For the text-containing cell, return its midpoint in [X, Y] coordinate format. 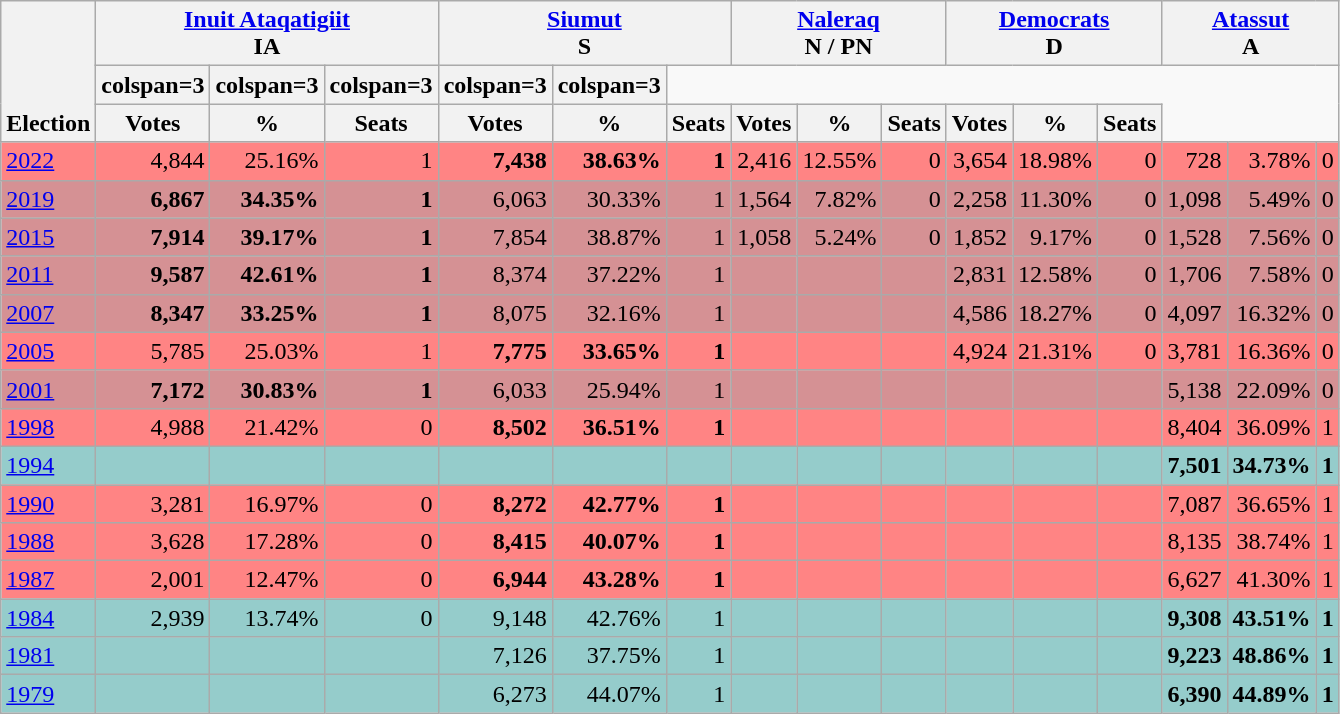
7.58% [1272, 275]
5,785 [153, 351]
7,854 [495, 237]
6,063 [495, 199]
2007 [48, 313]
7,775 [495, 351]
1979 [48, 694]
21.31% [1056, 351]
30.83% [267, 389]
7,126 [495, 656]
2,416 [764, 161]
37.22% [609, 275]
37.75% [609, 656]
4,844 [153, 161]
5.24% [840, 237]
42.77% [609, 503]
3,654 [979, 161]
Inuit AtaqatigiitIA [267, 34]
1,528 [1194, 237]
12.55% [840, 161]
18.98% [1056, 161]
1,706 [1194, 275]
3.78% [1272, 161]
33.25% [267, 313]
8,404 [1194, 427]
1990 [48, 503]
38.63% [609, 161]
16.32% [1272, 313]
41.30% [1272, 580]
25.03% [267, 351]
12.47% [267, 580]
1994 [48, 465]
2,939 [153, 618]
2001 [48, 389]
7,914 [153, 237]
43.51% [1272, 618]
2015 [48, 237]
32.16% [609, 313]
3,628 [153, 542]
43.28% [609, 580]
8,374 [495, 275]
7,438 [495, 161]
9,308 [1194, 618]
16.36% [1272, 351]
48.86% [1272, 656]
2,258 [979, 199]
7.82% [840, 199]
25.94% [609, 389]
NaleraqN / PN [839, 34]
6,627 [1194, 580]
5,138 [1194, 389]
6,273 [495, 694]
4,586 [979, 313]
3,781 [1194, 351]
Election [48, 72]
34.73% [1272, 465]
7,172 [153, 389]
33.65% [609, 351]
36.51% [609, 427]
21.42% [267, 427]
2022 [48, 161]
2019 [48, 199]
36.65% [1272, 503]
2,831 [979, 275]
36.09% [1272, 427]
6,944 [495, 580]
25.16% [267, 161]
8,075 [495, 313]
SiumutS [584, 34]
AtassutA [1250, 34]
2,001 [153, 580]
1,564 [764, 199]
1981 [48, 656]
1998 [48, 427]
40.07% [609, 542]
7.56% [1272, 237]
1,058 [764, 237]
6,867 [153, 199]
34.35% [267, 199]
11.30% [1056, 199]
44.89% [1272, 694]
5.49% [1272, 199]
728 [1194, 161]
17.28% [267, 542]
9,148 [495, 618]
22.09% [1272, 389]
30.33% [609, 199]
8,415 [495, 542]
7,501 [1194, 465]
8,502 [495, 427]
1988 [48, 542]
1,852 [979, 237]
9,223 [1194, 656]
4,097 [1194, 313]
2005 [48, 351]
39.17% [267, 237]
42.61% [267, 275]
8,347 [153, 313]
1,098 [1194, 199]
12.58% [1056, 275]
13.74% [267, 618]
3,281 [153, 503]
DemocratsD [1054, 34]
8,272 [495, 503]
9.17% [1056, 237]
1984 [48, 618]
7,087 [1194, 503]
2011 [48, 275]
1987 [48, 580]
38.74% [1272, 542]
4,988 [153, 427]
9,587 [153, 275]
4,924 [979, 351]
16.97% [267, 503]
8,135 [1194, 542]
6,390 [1194, 694]
38.87% [609, 237]
18.27% [1056, 313]
44.07% [609, 694]
42.76% [609, 618]
6,033 [495, 389]
